Search for the cell housing the specified text and yield its [X, Y] center coordinate. 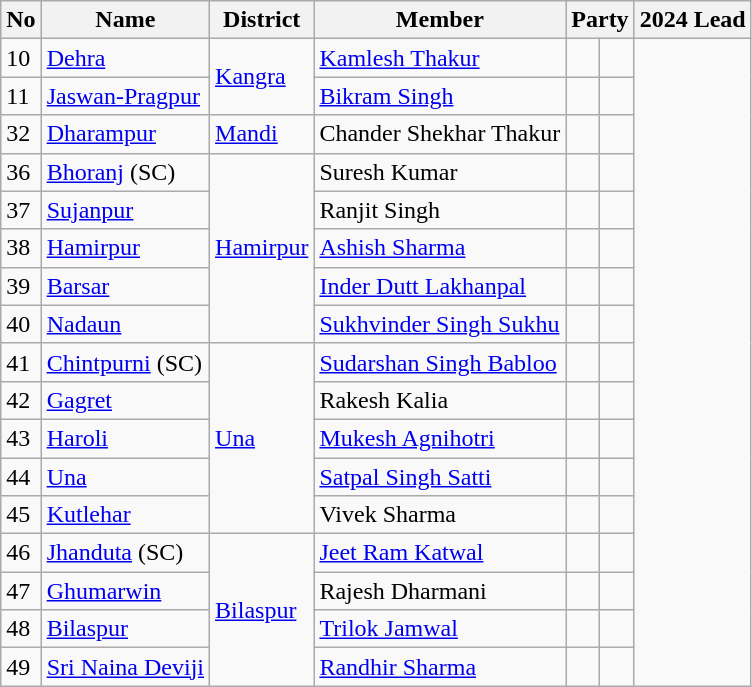
Jhanduta (SC) [125, 553]
Rakesh Kalia [440, 400]
Jaswan-Pragpur [125, 96]
Ranjit Singh [440, 210]
Bhoranj (SC) [125, 172]
Mandi [262, 134]
43 [21, 438]
Randhir Sharma [440, 667]
40 [21, 324]
Mukesh Agnihotri [440, 438]
45 [21, 515]
Inder Dutt Lakhanpal [440, 286]
Kangra [262, 77]
No [21, 20]
2024 Lead [692, 20]
Gagret [125, 400]
46 [21, 553]
Member [440, 20]
47 [21, 591]
Barsar [125, 286]
11 [21, 96]
Chintpurni (SC) [125, 362]
Ghumarwin [125, 591]
39 [21, 286]
44 [21, 477]
Sudarshan Singh Babloo [440, 362]
38 [21, 248]
Trilok Jamwal [440, 629]
District [262, 20]
Haroli [125, 438]
Satpal Singh Satti [440, 477]
Vivek Sharma [440, 515]
Party [600, 20]
Suresh Kumar [440, 172]
Dehra [125, 58]
48 [21, 629]
Ashish Sharma [440, 248]
Bikram Singh [440, 96]
Rajesh Dharmani [440, 591]
Name [125, 20]
Dharampur [125, 134]
42 [21, 400]
Chander Shekhar Thakur [440, 134]
10 [21, 58]
Sukhvinder Singh Sukhu [440, 324]
49 [21, 667]
41 [21, 362]
37 [21, 210]
36 [21, 172]
Nadaun [125, 324]
Kutlehar [125, 515]
32 [21, 134]
Jeet Ram Katwal [440, 553]
Sri Naina Deviji [125, 667]
Kamlesh Thakur [440, 58]
Sujanpur [125, 210]
